Pinpoint the cell where the given text exists, returning its (x, y) midpoint coordinate. 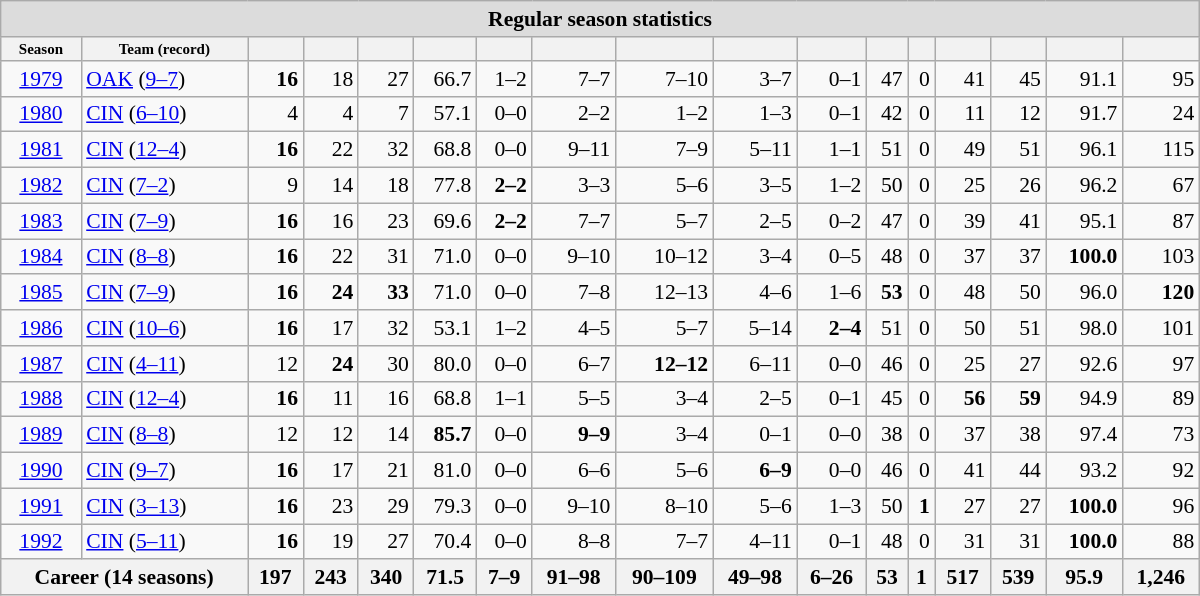
4–11 (755, 542)
1992 (41, 542)
91.1 (1084, 78)
7–8 (574, 292)
1–6 (832, 292)
4–6 (755, 292)
3–5 (755, 185)
1985 (41, 292)
Team (record) (164, 48)
12–12 (664, 363)
Career (14 seasons) (124, 577)
1989 (41, 435)
243 (330, 577)
98.0 (1084, 328)
103 (1160, 256)
96 (1160, 506)
42 (886, 114)
81.0 (445, 470)
29 (386, 506)
0–2 (832, 221)
1988 (41, 399)
26 (1018, 185)
49 (962, 150)
9 (276, 185)
97.4 (1084, 435)
87 (1160, 221)
67 (1160, 185)
73 (1160, 435)
66.7 (445, 78)
OAK (9–7) (164, 78)
91.7 (1084, 114)
93.2 (1084, 470)
88 (1160, 542)
115 (1160, 150)
Regular season statistics (600, 19)
CIN (4–11) (164, 363)
92.6 (1084, 363)
1991 (41, 506)
6–6 (574, 470)
CIN (6–10) (164, 114)
94.9 (1084, 399)
0–5 (832, 256)
89 (1160, 399)
57.1 (445, 114)
30 (386, 363)
517 (962, 577)
56 (962, 399)
1987 (41, 363)
91–98 (574, 577)
5–11 (755, 150)
7–10 (664, 78)
9–9 (574, 435)
120 (1160, 292)
95.1 (1084, 221)
1984 (41, 256)
44 (1018, 470)
5–14 (755, 328)
1980 (41, 114)
539 (1018, 577)
1986 (41, 328)
79.3 (445, 506)
8–8 (574, 542)
70.4 (445, 542)
1979 (41, 78)
19 (330, 542)
71.5 (445, 577)
CIN (7–2) (164, 185)
8–10 (664, 506)
59 (1018, 399)
77.8 (445, 185)
69.6 (445, 221)
7 (386, 114)
197 (276, 577)
92 (1160, 470)
CIN (5–11) (164, 542)
1981 (41, 150)
1983 (41, 221)
1,246 (1160, 577)
95.9 (1084, 577)
CIN (10–6) (164, 328)
6–26 (832, 577)
95 (1160, 78)
21 (386, 470)
53.1 (445, 328)
33 (386, 292)
CIN (9–7) (164, 470)
80.0 (445, 363)
96.1 (1084, 150)
4–5 (574, 328)
3–7 (755, 78)
1982 (41, 185)
CIN (3–13) (164, 506)
6–11 (755, 363)
10–12 (664, 256)
96.0 (1084, 292)
101 (1160, 328)
Season (41, 48)
97 (1160, 363)
6–9 (755, 470)
9–11 (574, 150)
12–13 (664, 292)
6–7 (574, 363)
90–109 (664, 577)
85.7 (445, 435)
96.2 (1084, 185)
5–5 (574, 399)
340 (386, 577)
1990 (41, 470)
49–98 (755, 577)
39 (962, 221)
3–3 (574, 185)
2–4 (832, 328)
